Locate the cell with the specified text and output its (X, Y) center coordinate. 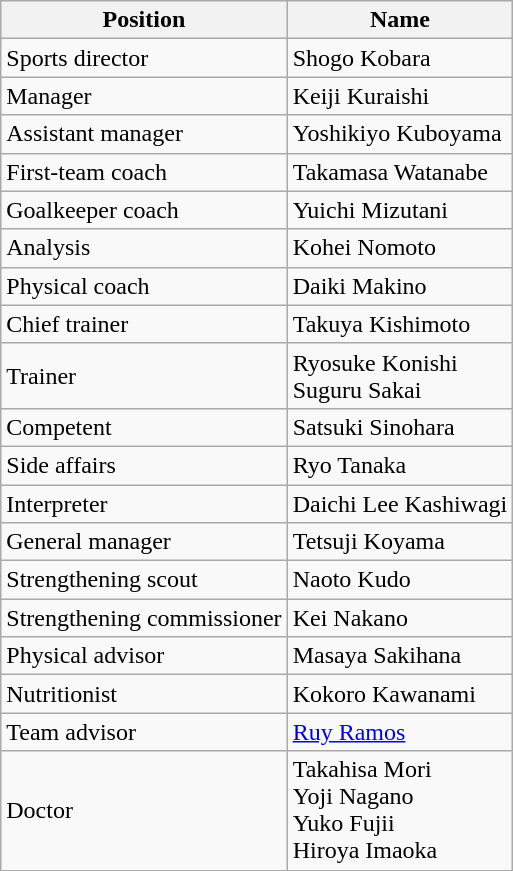
Daichi Lee Kashiwagi (400, 503)
Yoshikiyo Kuboyama (400, 134)
Yuichi Mizutani (400, 210)
Tetsuji Koyama (400, 542)
Chief trainer (144, 324)
Kokoro Kawanami (400, 694)
Analysis (144, 248)
Ryosuke Konishi Suguru Sakai (400, 376)
Ryo Tanaka (400, 465)
Team advisor (144, 732)
Physical advisor (144, 656)
Competent (144, 427)
General manager (144, 542)
Manager (144, 96)
Name (400, 20)
Side affairs (144, 465)
Doctor (144, 810)
Assistant manager (144, 134)
Strengthening scout (144, 580)
Shogo Kobara (400, 58)
Takahisa Mori Yoji Nagano Yuko Fujii Hiroya Imaoka (400, 810)
Kohei Nomoto (400, 248)
Sports director (144, 58)
Daiki Makino (400, 286)
Strengthening commissioner (144, 618)
Masaya Sakihana (400, 656)
Naoto Kudo (400, 580)
Position (144, 20)
Goalkeeper coach (144, 210)
Satsuki Sinohara (400, 427)
Takuya Kishimoto (400, 324)
Keiji Kuraishi (400, 96)
Trainer (144, 376)
First-team coach (144, 172)
Interpreter (144, 503)
Physical coach (144, 286)
Nutritionist (144, 694)
Takamasa Watanabe (400, 172)
Ruy Ramos (400, 732)
Kei Nakano (400, 618)
